Return the [X, Y] coordinate for the center point of the cell that contains the specified text.  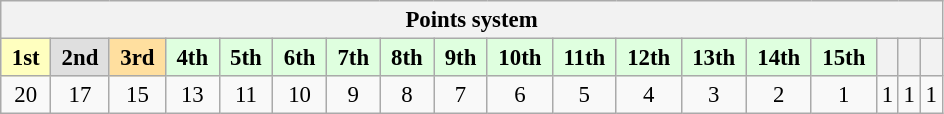
9 [353, 95]
8th [407, 58]
3rd [137, 58]
15th [844, 58]
Points system [472, 20]
8 [407, 95]
14th [778, 58]
4th [192, 58]
4 [648, 95]
9th [461, 58]
11 [246, 95]
13 [192, 95]
2 [778, 95]
13th [714, 58]
5th [246, 58]
6th [300, 58]
6 [520, 95]
7 [461, 95]
12th [648, 58]
5 [584, 95]
10th [520, 58]
15 [137, 95]
10 [300, 95]
17 [80, 95]
7th [353, 58]
11th [584, 58]
1st [26, 58]
3 [714, 95]
2nd [80, 58]
20 [26, 95]
